Return the [x, y] coordinate for the center point of the cell that contains the specified text.  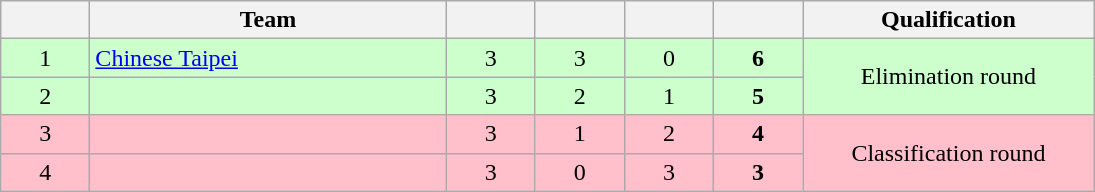
Team [268, 20]
6 [758, 58]
5 [758, 96]
Classification round [949, 153]
Chinese Taipei [268, 58]
Qualification [949, 20]
Elimination round [949, 77]
